Capture the cell that displays the provided text and extract its (x, y) central coordinate. 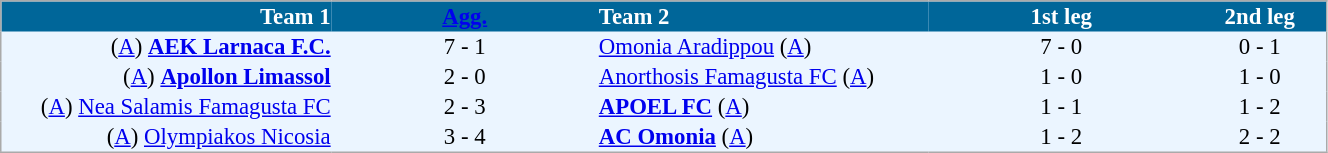
Omonia Aradippou (A) (762, 47)
7 - 0 (1062, 47)
7 - 1 (464, 47)
(A) Olympiakos Nicosia (166, 137)
3 - 4 (464, 137)
Team 1 (166, 16)
1 - 1 (1062, 107)
2nd leg (1260, 16)
AC Omonia (A) (762, 137)
2 - 0 (464, 77)
Team 2 (762, 16)
2 - 3 (464, 107)
APOEL FC (A) (762, 107)
(A) Nea Salamis Famagusta FC (166, 107)
Agg. (464, 16)
(A) AEK Larnaca F.C. (166, 47)
(A) Apollon Limassol (166, 77)
2 - 2 (1260, 137)
1st leg (1062, 16)
0 - 1 (1260, 47)
Anorthosis Famagusta FC (A) (762, 77)
